From the cell containing the given text, extract its center point as [X, Y] coordinate. 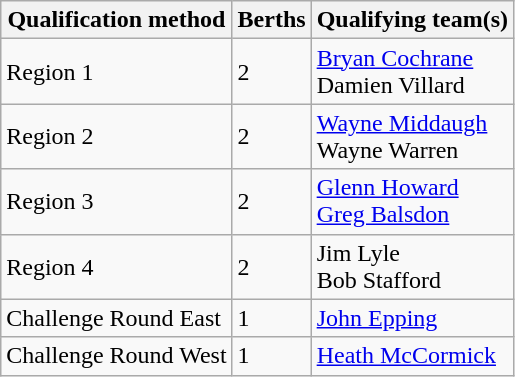
Heath McCormick [412, 356]
Bryan Cochrane Damien Villard [412, 72]
Wayne Middaugh Wayne Warren [412, 136]
Qualification method [116, 20]
Region 4 [116, 266]
Challenge Round West [116, 356]
Region 1 [116, 72]
Region 3 [116, 202]
Challenge Round East [116, 318]
Berths [272, 20]
Region 2 [116, 136]
John Epping [412, 318]
Glenn Howard Greg Balsdon [412, 202]
Qualifying team(s) [412, 20]
Jim Lyle Bob Stafford [412, 266]
